For the text-containing cell, return its midpoint in (x, y) coordinate format. 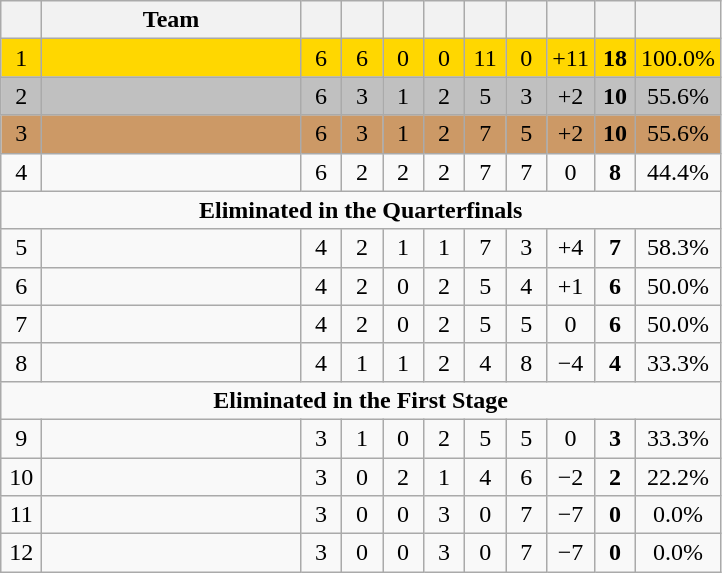
Eliminated in the First Stage (361, 400)
100.0% (678, 58)
Eliminated in the Quarterfinals (361, 210)
+1 (571, 286)
Team (172, 20)
9 (22, 438)
12 (22, 553)
+4 (571, 248)
58.3% (678, 248)
−2 (571, 477)
44.4% (678, 172)
+11 (571, 58)
22.2% (678, 477)
18 (614, 58)
−4 (571, 362)
